Find where the given text appears and provide that cell's center as [x, y] coordinate. 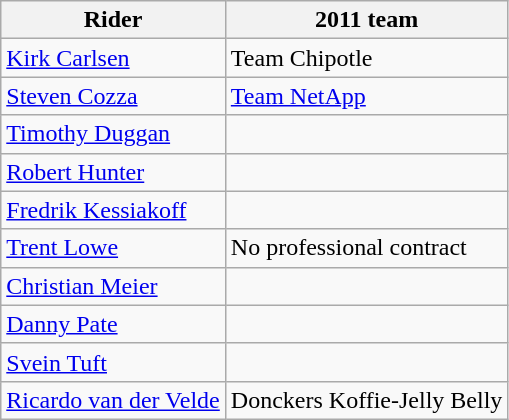
Christian Meier [114, 286]
Danny Pate [114, 324]
Rider [114, 20]
Fredrik Kessiakoff [114, 210]
Trent Lowe [114, 248]
Donckers Koffie-Jelly Belly [366, 400]
Kirk Carlsen [114, 58]
Steven Cozza [114, 96]
Robert Hunter [114, 172]
Ricardo van der Velde [114, 400]
Svein Tuft [114, 362]
2011 team [366, 20]
Team NetApp [366, 96]
No professional contract [366, 248]
Timothy Duggan [114, 134]
Team Chipotle [366, 58]
